For the text-containing cell, return its midpoint in (X, Y) coordinate format. 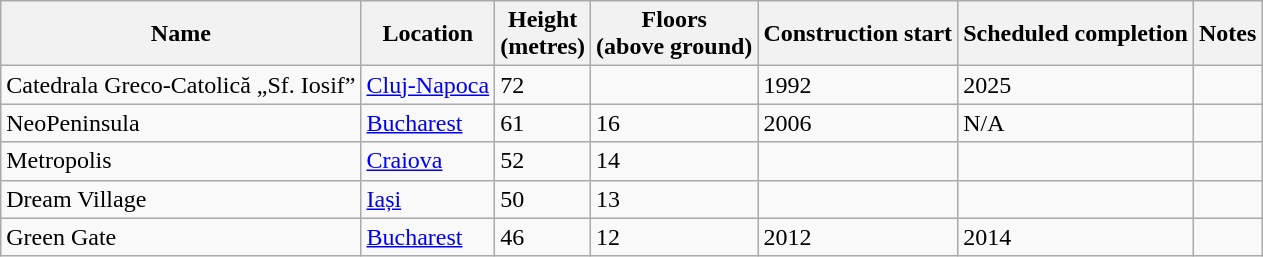
Height(metres) (543, 34)
13 (674, 199)
2012 (858, 237)
Location (428, 34)
Iași (428, 199)
Green Gate (181, 237)
1992 (858, 85)
N/A (1076, 123)
Metropolis (181, 161)
Dream Village (181, 199)
Scheduled completion (1076, 34)
Floors(above ground) (674, 34)
72 (543, 85)
46 (543, 237)
2014 (1076, 237)
NeoPeninsula (181, 123)
Cluj-Napoca (428, 85)
50 (543, 199)
Name (181, 34)
Craiova (428, 161)
61 (543, 123)
Construction start (858, 34)
2006 (858, 123)
Catedrala Greco-Catolică „Sf. Iosif” (181, 85)
12 (674, 237)
52 (543, 161)
2025 (1076, 85)
16 (674, 123)
Notes (1227, 34)
14 (674, 161)
